Return (X, Y) of the center of cell containing provided text 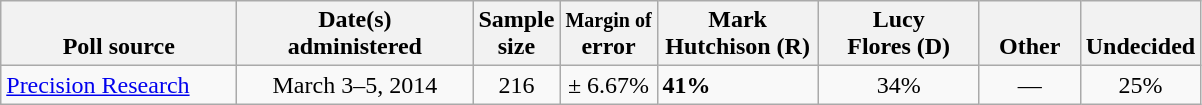
Other (1030, 34)
216 (516, 85)
Date(s)administered (355, 34)
— (1030, 85)
± 6.67% (608, 85)
Margin oferror (608, 34)
MarkHutchison (R) (738, 34)
Poll source (119, 34)
LucyFlores (D) (898, 34)
34% (898, 85)
25% (1140, 85)
Undecided (1140, 34)
Samplesize (516, 34)
Precision Research (119, 85)
March 3–5, 2014 (355, 85)
41% (738, 85)
